Capture the cell that displays the provided text and extract its (X, Y) central coordinate. 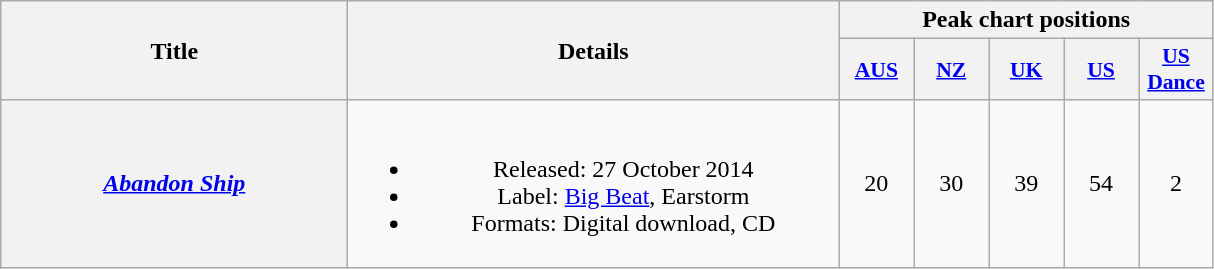
39 (1026, 184)
AUS (876, 70)
2 (1176, 184)
Peak chart positions (1026, 20)
US (1102, 70)
Details (594, 50)
NZ (952, 70)
30 (952, 184)
USDance (1176, 70)
Title (174, 50)
Released: 27 October 2014Label: Big Beat, EarstormFormats: Digital download, CD (594, 184)
54 (1102, 184)
20 (876, 184)
UK (1026, 70)
Abandon Ship (174, 184)
